Return the (x, y) coordinate for the center point of the cell that contains the specified text.  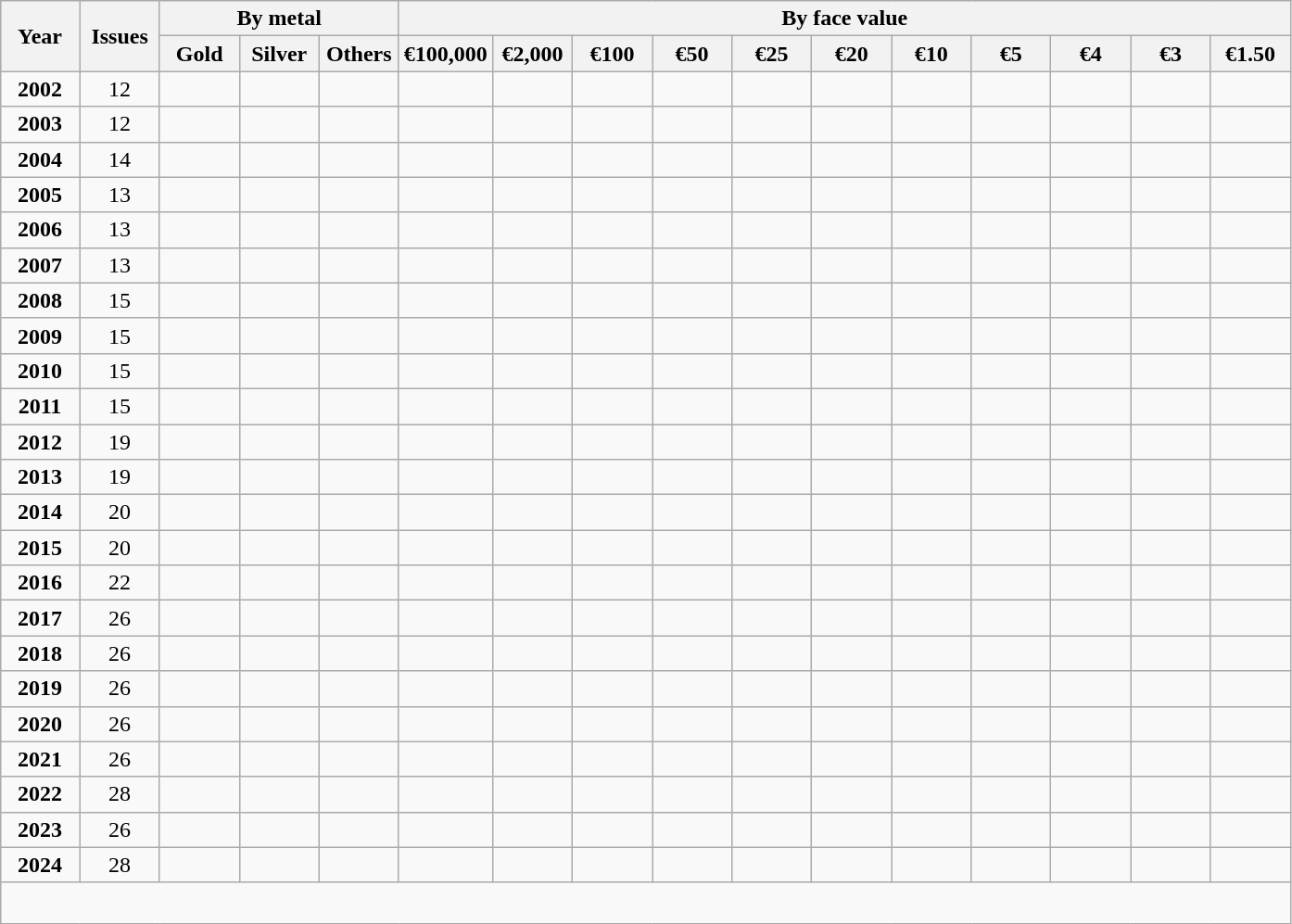
€100 (612, 54)
2018 (40, 653)
2004 (40, 159)
€2,000 (532, 54)
€25 (772, 54)
2016 (40, 583)
22 (120, 583)
2024 (40, 865)
By metal (279, 19)
€3 (1171, 54)
€10 (931, 54)
€100,000 (445, 54)
€50 (692, 54)
2003 (40, 124)
14 (120, 159)
Issues (120, 36)
2019 (40, 689)
Gold (199, 54)
2011 (40, 406)
€1.50 (1250, 54)
2006 (40, 230)
€4 (1091, 54)
Silver (279, 54)
2005 (40, 195)
2010 (40, 371)
Year (40, 36)
2020 (40, 724)
€20 (852, 54)
2013 (40, 477)
2022 (40, 794)
Others (359, 54)
By face value (844, 19)
2007 (40, 265)
2017 (40, 618)
€5 (1011, 54)
2015 (40, 548)
2002 (40, 89)
2009 (40, 335)
2012 (40, 442)
2014 (40, 513)
2023 (40, 829)
2021 (40, 759)
2008 (40, 300)
